Search for the cell housing the specified text and yield its (x, y) center coordinate. 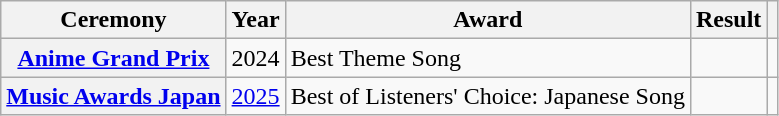
Best Theme Song (488, 58)
Result (728, 20)
Music Awards Japan (114, 96)
2025 (256, 96)
Award (488, 20)
Best of Listeners' Choice: Japanese Song (488, 96)
Year (256, 20)
Anime Grand Prix (114, 58)
Ceremony (114, 20)
2024 (256, 58)
